For the text-containing cell, return its midpoint in (x, y) coordinate format. 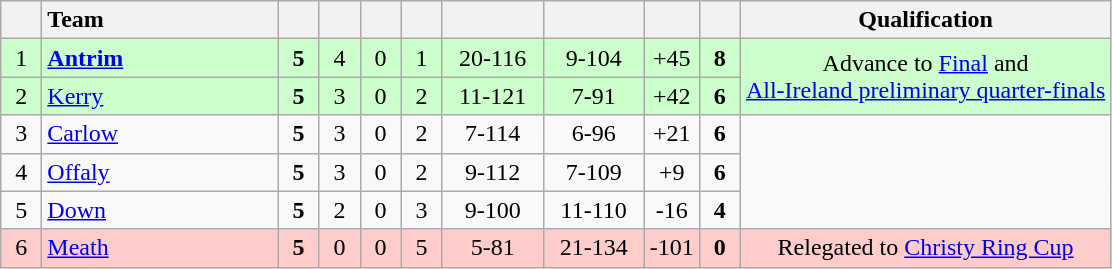
9-104 (594, 58)
-16 (672, 210)
9-100 (492, 210)
8 (720, 58)
9-112 (492, 172)
Advance to Final and All-Ireland preliminary quarter-finals (925, 77)
7-91 (594, 96)
Offaly (160, 172)
+9 (672, 172)
+45 (672, 58)
+21 (672, 134)
20-116 (492, 58)
7-109 (594, 172)
11-110 (594, 210)
Carlow (160, 134)
Relegated to Christy Ring Cup (925, 248)
Down (160, 210)
Kerry (160, 96)
-101 (672, 248)
Qualification (925, 20)
7-114 (492, 134)
11-121 (492, 96)
Team (160, 20)
21-134 (594, 248)
Meath (160, 248)
+42 (672, 96)
Antrim (160, 58)
6-96 (594, 134)
5-81 (492, 248)
